For the text-containing cell, return its midpoint in [X, Y] coordinate format. 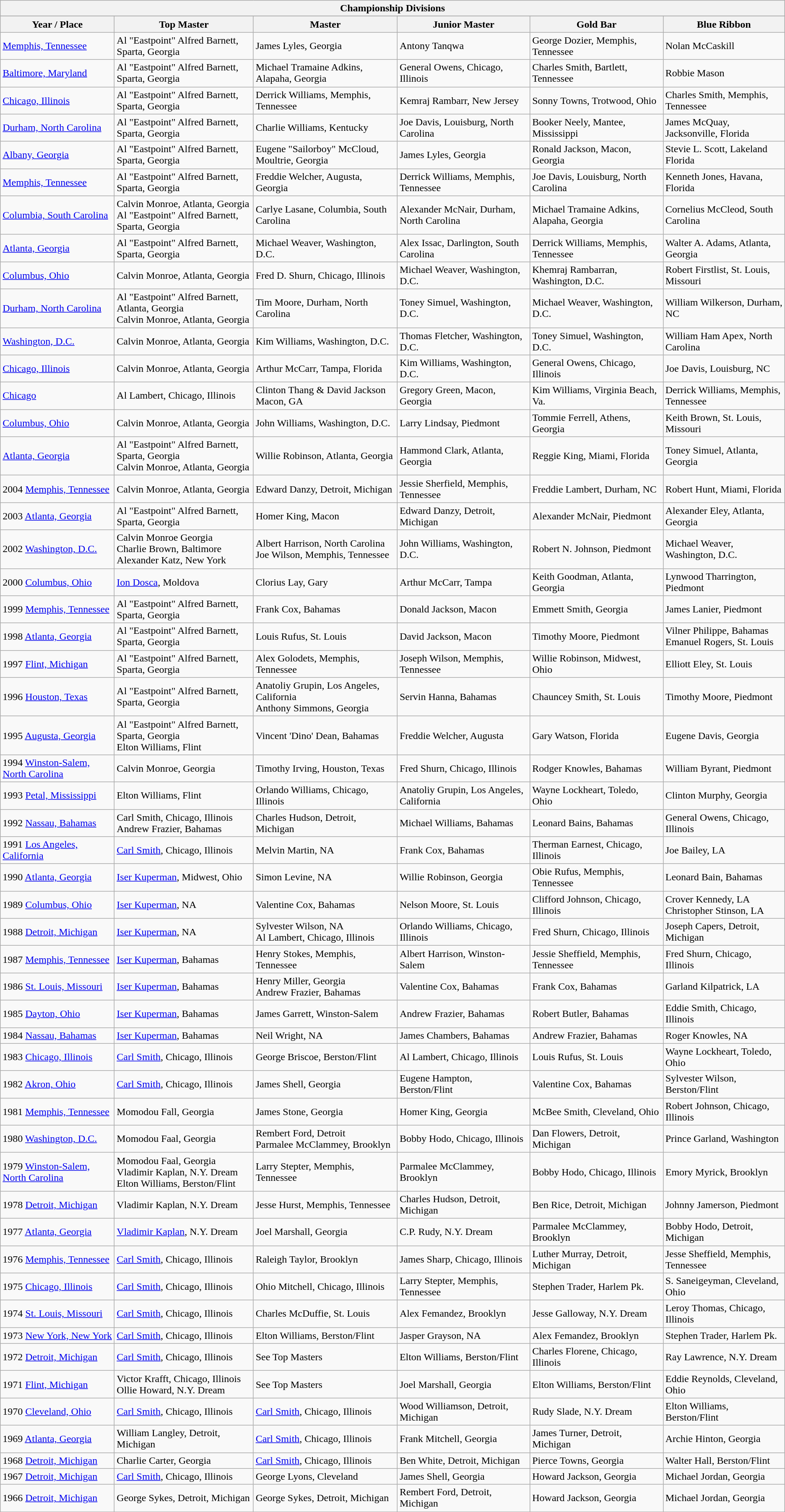
Tommie Ferrell, Athens, Georgia [596, 423]
Thomas Fletcher, Washington, D.C. [463, 341]
George Briscoe, Berston/Flint [325, 1057]
Eugene Hampton, Berston/Flint [463, 1084]
Nelson Moore, St. Louis [463, 905]
Crover Kennedy, LA Christopher Stinson, LA [724, 905]
Therman Earnest, Chicago, Illinois [596, 850]
Joseph Wilson, Memphis, Tennessee [463, 664]
Top Master [184, 24]
Charlie Williams, Kentucky [325, 127]
Sylvester Wilson, NA Al Lambert, Chicago, Illinois [325, 932]
Alexander McNair, Piedmont [596, 516]
Joe Davis, Louisburg, NC [724, 369]
Antony Tanqwa [463, 46]
1999 Memphis, Tennessee [57, 609]
Freddie Welcher, Augusta, Georgia [325, 182]
2002 Washington, D.C. [57, 549]
Albert Harrison, North Carolina Joe Wilson, Memphis, Tennessee [325, 549]
Clorius Lay, Gary [325, 582]
Prince Garland, Washington [724, 1139]
Tim Moore, Durham, North Carolina [325, 308]
Charles Smith, Bartlett, Tennessee [596, 73]
1967 Detroit, Michigan [57, 1476]
1993 Petal, Mississippi [57, 796]
Emmett Smith, Georgia [596, 609]
Kemraj Rambarr, New Jersey [463, 101]
Clinton Murphy, Georgia [724, 796]
Ion Dosca, Moldova [184, 582]
Stevie L. Scott, Lakeland Florida [724, 155]
Rodger Knowles, Bahamas [596, 768]
William Ham Apex, North Carolina [724, 341]
1968 Detroit, Michigan [57, 1460]
1987 Memphis, Tennessee [57, 959]
Robert Butler, Bahamas [596, 1014]
1995 Augusta, Georgia [57, 735]
1974 St. Louis, Missouri [57, 1314]
Frank Mitchell, Georgia [463, 1439]
1972 Detroit, Michigan [57, 1357]
Jesse Galloway, N.Y. Dream [596, 1314]
Jasper Grayson, NA [463, 1336]
Archie Hinton, Georgia [724, 1439]
Sonny Towns, Trotwood, Ohio [596, 101]
Lynwood Tharrington, Piedmont [724, 582]
Jessie Sheffield, Memphis, Tennessee [596, 959]
Jesse Sheffield, Memphis, Tennessee [724, 1259]
Joe Bailey, LA [724, 850]
1992 Nassau, Bahamas [57, 822]
1990 Atlanta, Georgia [57, 878]
Arthur McCarr, Tampa [463, 582]
Clinton Thang & David Jackson Macon, GA [325, 396]
Chicago [57, 396]
Elton Williams, Flint [184, 796]
Alex Issac, Darlington, South Carolina [463, 248]
Robert Firstlist, St. Louis, Missouri [724, 275]
Johnny Jamerson, Piedmont [724, 1205]
Sylvester Wilson, Berston/Flint [724, 1084]
Cornelius McCleod, South Carolina [724, 215]
Arthur McCarr, Tampa, Florida [325, 369]
Joseph Capers, Detroit, Michigan [724, 932]
Ray Lawrence, N.Y. Dream [724, 1357]
Henry Miller, Georgia Andrew Frazier, Bahamas [325, 987]
James Stone, Georgia [325, 1112]
Victor Krafft, Chicago, Illinois Ollie Howard, N.Y. Dream [184, 1384]
Blue Ribbon [724, 24]
Carlye Lasane, Columbia, South Carolina [325, 215]
Vincent 'Dino' Dean, Bahamas [325, 735]
Luther Murray, Detroit, Michigan [596, 1259]
James Turner, Detroit, Michigan [596, 1439]
Willie Robinson, Georgia [463, 878]
Vilner Philippe, Bahamas Emanuel Rogers, St. Louis [724, 636]
Calvin Monroe, Georgia [184, 768]
George Lyons, Cleveland [325, 1476]
James Chambers, Bahamas [463, 1035]
Gary Watson, Florida [596, 735]
1966 Detroit, Michigan [57, 1498]
Ronald Jackson, Macon, Georgia [596, 155]
Junior Master [463, 24]
McBee Smith, Cleveland, Ohio [596, 1112]
James Sharp, Chicago, Illinois [463, 1259]
1998 Atlanta, Georgia [57, 636]
1985 Dayton, Ohio [57, 1014]
2003 Atlanta, Georgia [57, 516]
Homer King, Macon [325, 516]
Jessie Sherfield, Memphis, Tennessee [463, 489]
Alex Golodets, Memphis, Tennessee [325, 664]
Kenneth Jones, Havana, Florida [724, 182]
Columbia, South Carolina [57, 215]
Toney Simuel, Atlanta, Georgia [724, 456]
Keith Goodman, Atlanta, Georgia [596, 582]
Year / Place [57, 24]
Eddie Reynolds, Cleveland, Ohio [724, 1384]
Al "Eastpoint" Alfred Barnett, Sparta, Georgia Elton Williams, Flint [184, 735]
Fred D. Shurn, Chicago, Illinois [325, 275]
Charles McDuffie, St. Louis [325, 1314]
Momodou Fall, Georgia [184, 1112]
Michael Williams, Bahamas [463, 822]
1996 Houston, Texas [57, 697]
1979 Winston-Salem, North Carolina [57, 1172]
1976 Memphis, Tennessee [57, 1259]
Anatoliy Grupin, Los Angeles, California Anthony Simmons, Georgia [325, 697]
Rudy Slade, N.Y. Dream [596, 1412]
Leroy Thomas, Chicago, Illinois [724, 1314]
Ben Rice, Detroit, Michigan [596, 1205]
1978 Detroit, Michigan [57, 1205]
Momodou Faal, Georgia [184, 1139]
Simon Levine, NA [325, 878]
Raleigh Taylor, Brooklyn [325, 1259]
Al "Eastpoint" Alfred Barnett, Atlanta, GeorgiaCalvin Monroe, Atlanta, Georgia [184, 308]
Gregory Green, Macon, Georgia [463, 396]
Leonard Bain, Bahamas [724, 878]
Elliott Eley, St. Louis [724, 664]
Emory Myrick, Brooklyn [724, 1172]
Master [325, 24]
Larry Lindsay, Piedmont [463, 423]
Charles Smith, Memphis, Tennessee [724, 101]
1991 Los Angeles, California [57, 850]
Donald Jackson, Macon [463, 609]
2004 Memphis, Tennessee [57, 489]
Roger Knowles, NA [724, 1035]
Albany, Georgia [57, 155]
Bobby Hodo, Detroit, Michigan [724, 1232]
1988 Detroit, Michigan [57, 932]
1986 St. Louis, Missouri [57, 987]
David Jackson, Macon [463, 636]
Obie Rufus, Memphis, Tennessee [596, 878]
2000 Columbus, Ohio [57, 582]
1983 Chicago, Illinois [57, 1057]
Ohio Mitchell, Chicago, Illinois [325, 1287]
George Dozier, Memphis, Tennessee [596, 46]
1984 Nassau, Bahamas [57, 1035]
1982 Akron, Ohio [57, 1084]
Eugene Davis, Georgia [724, 735]
Leonard Bains, Bahamas [596, 822]
Walter Hall, Berston/Flint [724, 1460]
Al "Eastpoint" Alfred Barnett, Sparta, Georgia Calvin Monroe, Atlanta, Georgia [184, 456]
1981 Memphis, Tennessee [57, 1112]
James Lanier, Piedmont [724, 609]
William Wilkerson, Durham, NC [724, 308]
1980 Washington, D.C. [57, 1139]
Robert Hunt, Miami, Florida [724, 489]
Dan Flowers, Detroit, Michigan [596, 1139]
1997 Flint, Michigan [57, 664]
James Garrett, Winston-Salem [325, 1014]
Wood Williamson, Detroit, Michigan [463, 1412]
Gold Bar [596, 24]
Calvin Monroe, Atlanta, Georgia Al "Eastpoint" Alfred Barnett, Sparta, Georgia [184, 215]
Keith Brown, St. Louis, Missouri [724, 423]
Clifford Johnson, Chicago, Illinois [596, 905]
Chauncey Smith, St. Louis [596, 697]
Homer King, Georgia [463, 1112]
Garland Kilpatrick, LA [724, 987]
Robert Johnson, Chicago, Illinois [724, 1112]
C.P. Rudy, N.Y. Dream [463, 1232]
Rembert Ford, Detroit Parmalee McClammey, Brooklyn [325, 1139]
Ben White, Detroit, Michigan [463, 1460]
Anatoliy Grupin, Los Angeles, California [463, 796]
Alexander Eley, Atlanta, Georgia [724, 516]
1971 Flint, Michigan [57, 1384]
1973 New York, New York [57, 1336]
1975 Chicago, Illinois [57, 1287]
Charlie Carter, Georgia [184, 1460]
Henry Stokes, Memphis, Tennessee [325, 959]
Rembert Ford, Detroit, Michigan [463, 1498]
Washington, D.C. [57, 341]
Nolan McCaskill [724, 46]
William Byrant, Piedmont [724, 768]
Robbie Mason [724, 73]
1989 Columbus, Ohio [57, 905]
Jesse Hurst, Memphis, Tennessee [325, 1205]
Alexander McNair, Durham, North Carolina [463, 215]
Booker Neely, Mantee, Mississippi [596, 127]
Robert N. Johnson, Piedmont [596, 549]
1970 Cleveland, Ohio [57, 1412]
William Langley, Detroit, Michigan [184, 1439]
Freddie Lambert, Durham, NC [596, 489]
Willie Robinson, Midwest, Ohio [596, 664]
Servin Hanna, Bahamas [463, 697]
Calvin Monroe Georgia Charlie Brown, Baltimore Alexander Katz, New York [184, 549]
Carl Smith, Chicago, Illinois Andrew Frazier, Bahamas [184, 822]
Khemraj Rambarran, Washington, D.C. [596, 275]
Eddie Smith, Chicago, Illinois [724, 1014]
Walter A. Adams, Atlanta, Georgia [724, 248]
1994 Winston-Salem, North Carolina [57, 768]
Hammond Clark, Atlanta, Georgia [463, 456]
Neil Wright, NA [325, 1035]
S. Saneigeyman, Cleveland, Ohio [724, 1287]
Charles Florene, Chicago, Illinois [596, 1357]
Freddie Welcher, Augusta [463, 735]
1977 Atlanta, Georgia [57, 1232]
Baltimore, Maryland [57, 73]
Albert Harrison, Winston-Salem [463, 959]
Reggie King, Miami, Florida [596, 456]
James McQuay, Jacksonville, Florida [724, 127]
Melvin Martin, NA [325, 850]
Timothy Irving, Houston, Texas [325, 768]
Momodou Faal, Georgia Vladimir Kaplan, N.Y. Dream Elton Williams, Berston/Flint [184, 1172]
Willie Robinson, Atlanta, Georgia [325, 456]
1969 Atlanta, Georgia [57, 1439]
Iser Kuperman, Midwest, Ohio [184, 878]
Pierce Towns, Georgia [596, 1460]
Kim Williams, Virginia Beach, Va. [596, 396]
Eugene "Sailorboy" McCloud, Moultrie, Georgia [325, 155]
Championship Divisions [392, 8]
